From the cell containing the given text, extract its center point as [x, y] coordinate. 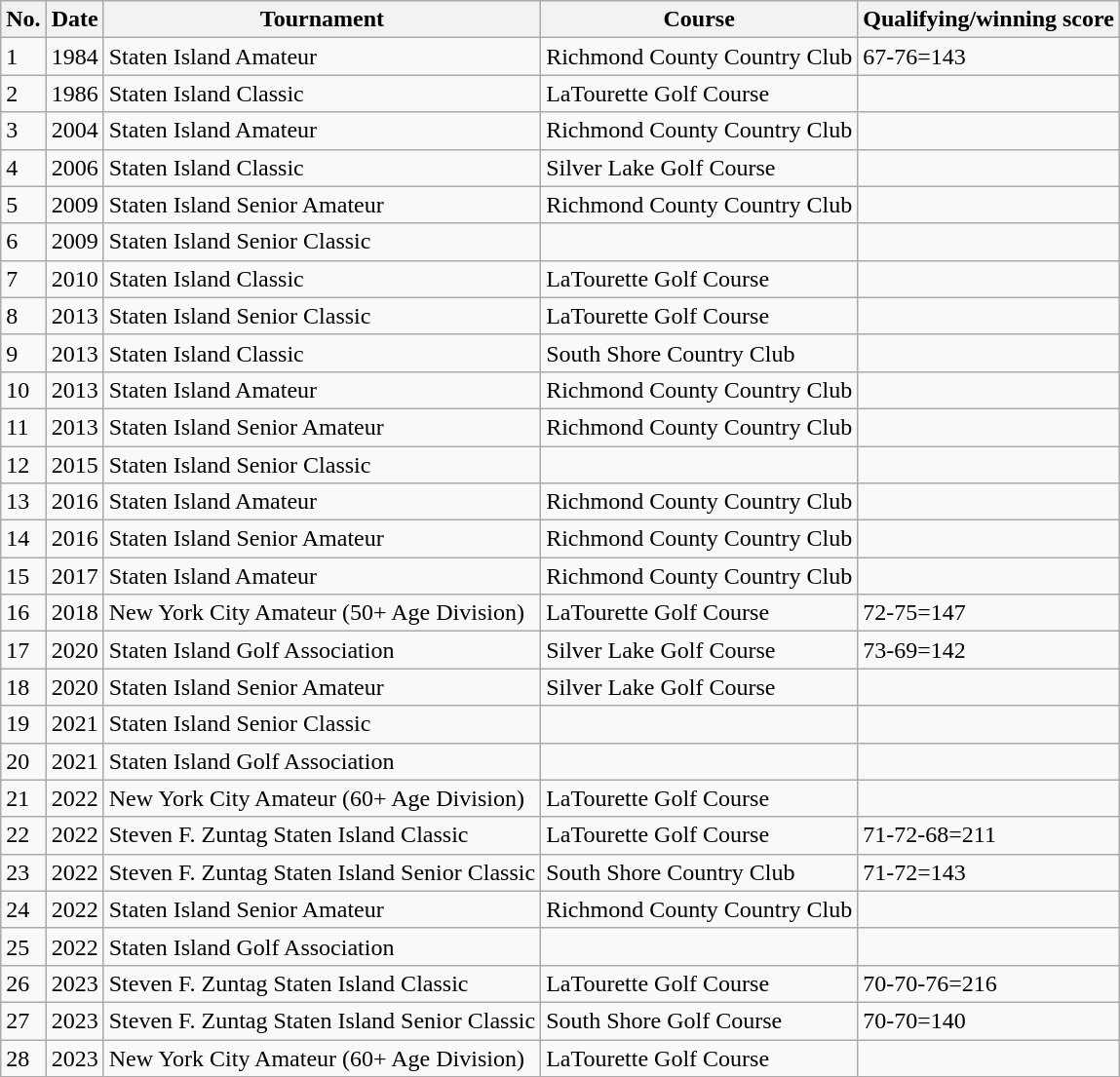
2 [23, 94]
Course [700, 19]
2004 [74, 131]
21 [23, 798]
2010 [74, 279]
Qualifying/winning score [988, 19]
4 [23, 168]
2018 [74, 613]
19 [23, 724]
23 [23, 872]
13 [23, 502]
27 [23, 1020]
8 [23, 316]
1984 [74, 57]
24 [23, 909]
25 [23, 946]
3 [23, 131]
Date [74, 19]
17 [23, 650]
Tournament [322, 19]
10 [23, 390]
1 [23, 57]
22 [23, 835]
67-76=143 [988, 57]
South Shore Golf Course [700, 1020]
11 [23, 427]
73-69=142 [988, 650]
26 [23, 983]
1986 [74, 94]
7 [23, 279]
2006 [74, 168]
9 [23, 353]
20 [23, 761]
71-72=143 [988, 872]
6 [23, 242]
72-75=147 [988, 613]
16 [23, 613]
14 [23, 539]
71-72-68=211 [988, 835]
5 [23, 205]
2017 [74, 576]
28 [23, 1058]
12 [23, 465]
70-70-76=216 [988, 983]
15 [23, 576]
New York City Amateur (50+ Age Division) [322, 613]
2015 [74, 465]
No. [23, 19]
70-70=140 [988, 1020]
18 [23, 687]
